From the cell containing the given text, extract its center point as (x, y) coordinate. 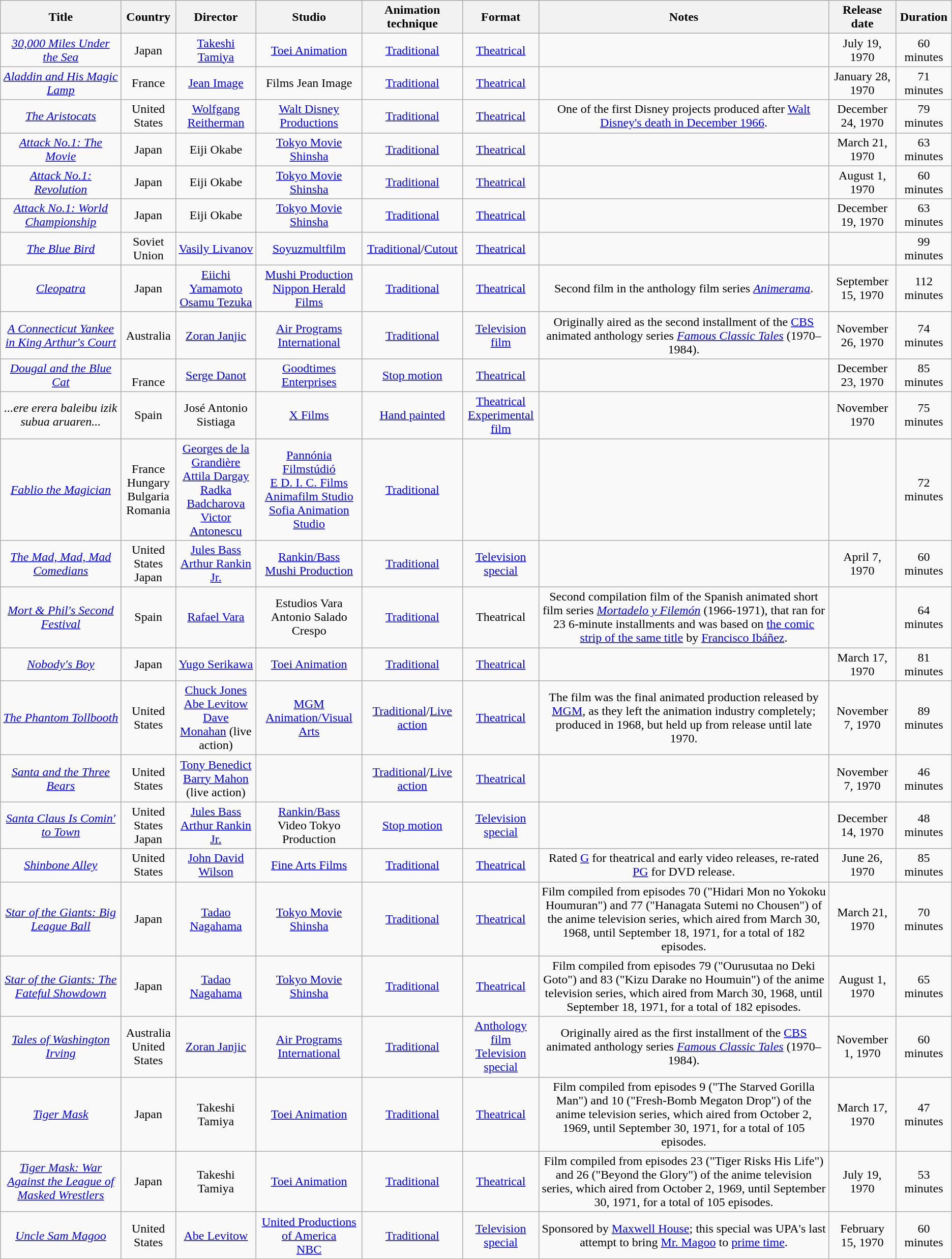
The Blue Bird (61, 248)
Tiger Mask (61, 1114)
Jean Image (216, 83)
December 19, 1970 (862, 216)
Tales of Washington Irving (61, 1046)
99 minutes (924, 248)
Star of the Giants: Big League Ball (61, 919)
70 minutes (924, 919)
72 minutes (924, 489)
Films Jean Image (309, 83)
81 minutes (924, 664)
John David Wilson (216, 865)
Australia (148, 335)
Mushi Production Nippon Herald Films (309, 288)
89 minutes (924, 718)
December 14, 1970 (862, 825)
Rafael Vara (216, 617)
Attack No.1: World Championship (61, 216)
Originally aired as the second installment of the CBS animated anthology series Famous Classic Tales (1970–1984). (684, 335)
Format (501, 17)
Rankin/Bass Mushi Production (309, 564)
Wolfgang Reitherman (216, 116)
Vasily Livanov (216, 248)
Country (148, 17)
Chuck Jones Abe Levitow Dave Monahan (live action) (216, 718)
A Connecticut Yankee in King Arthur's Court (61, 335)
France Hungary Bulgaria Romania (148, 489)
Shinbone Alley (61, 865)
X Films (309, 415)
Television film (501, 335)
Georges de la Grandière Attila Dargay Radka Badcharova Victor Antonescu (216, 489)
Theatrical Experimental film (501, 415)
Eiichi Yamamoto Osamu Tezuka (216, 288)
Release date (862, 17)
January 28, 1970 (862, 83)
47 minutes (924, 1114)
Rankin/Bass Video Tokyo Production (309, 825)
Notes (684, 17)
November 1970 (862, 415)
79 minutes (924, 116)
February 15, 1970 (862, 1235)
United Productions of America NBC (309, 1235)
64 minutes (924, 617)
Attack No.1: The Movie (61, 149)
Fine Arts Films (309, 865)
December 23, 1970 (862, 375)
Second film in the anthology film series Animerama. (684, 288)
Goodtimes Enterprises (309, 375)
Anthology film Television special (501, 1046)
Hand painted (412, 415)
Santa and the Three Bears (61, 778)
30,000 Miles Under the Sea (61, 50)
Cleopatra (61, 288)
The Mad, Mad, Mad Comedians (61, 564)
Walt Disney Productions (309, 116)
48 minutes (924, 825)
Fablio the Magician (61, 489)
One of the first Disney projects produced after Walt Disney's death in December 1966. (684, 116)
Tony Benedict Barry Mahon (live action) (216, 778)
...ere erera baleibu izik subua aruaren... (61, 415)
MGM Animation/Visual Arts (309, 718)
Traditional/Cutout (412, 248)
Pannónia Filmstúdió E D. I. C. Films Animafilm Studio Sofia Animation Studio (309, 489)
Rated G for theatrical and early video releases, re-rated PG for DVD release. (684, 865)
The Aristocats (61, 116)
Abe Levitow (216, 1235)
Tiger Mask: War Against the League of Masked Wrestlers (61, 1182)
75 minutes (924, 415)
November 1, 1970 (862, 1046)
46 minutes (924, 778)
Studio (309, 17)
Soviet Union (148, 248)
71 minutes (924, 83)
November 26, 1970 (862, 335)
65 minutes (924, 986)
53 minutes (924, 1182)
Animation technique (412, 17)
112 minutes (924, 288)
Originally aired as the first installment of the CBS animated anthology series Famous Classic Tales (1970–1984). (684, 1046)
Attack No.1: Revolution (61, 182)
Estudios Vara Antonio Salado Crespo (309, 617)
Uncle Sam Magoo (61, 1235)
Aladdin and His Magic Lamp (61, 83)
Star of the Giants: The Fateful Showdown (61, 986)
74 minutes (924, 335)
Director (216, 17)
December 24, 1970 (862, 116)
Soyuzmultfilm (309, 248)
Mort & Phil's Second Festival (61, 617)
Title (61, 17)
June 26, 1970 (862, 865)
Duration (924, 17)
Australia United States (148, 1046)
Sponsored by Maxwell House; this special was UPA's last attempt to bring Mr. Magoo to prime time. (684, 1235)
Dougal and the Blue Cat (61, 375)
Yugo Serikawa (216, 664)
September 15, 1970 (862, 288)
Serge Danot (216, 375)
The Phantom Tollbooth (61, 718)
Nobody's Boy (61, 664)
Santa Claus Is Comin' to Town (61, 825)
April 7, 1970 (862, 564)
José Antonio Sistiaga (216, 415)
